Find where the given text appears and provide that cell's center as (X, Y) coordinate. 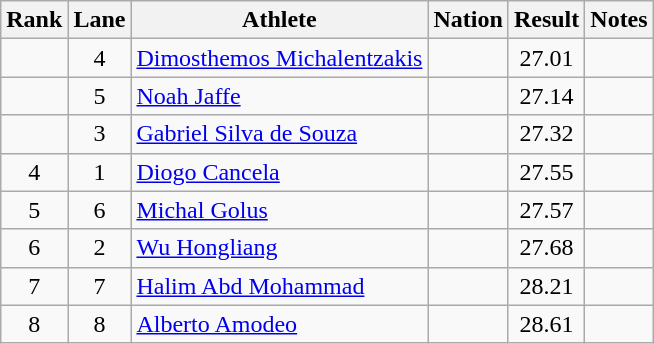
27.68 (546, 248)
27.57 (546, 210)
28.61 (546, 324)
Lane (100, 20)
Notes (619, 20)
Diogo Cancela (280, 172)
Michal Golus (280, 210)
27.01 (546, 58)
Alberto Amodeo (280, 324)
3 (100, 134)
Rank (34, 20)
Nation (468, 20)
28.21 (546, 286)
Halim Abd Mohammad (280, 286)
Wu Hongliang (280, 248)
27.55 (546, 172)
Noah Jaffe (280, 96)
Result (546, 20)
Athlete (280, 20)
Dimosthemos Michalentzakis (280, 58)
27.32 (546, 134)
2 (100, 248)
Gabriel Silva de Souza (280, 134)
27.14 (546, 96)
1 (100, 172)
